Return the [X, Y] coordinate for the center point of the cell that contains the specified text.  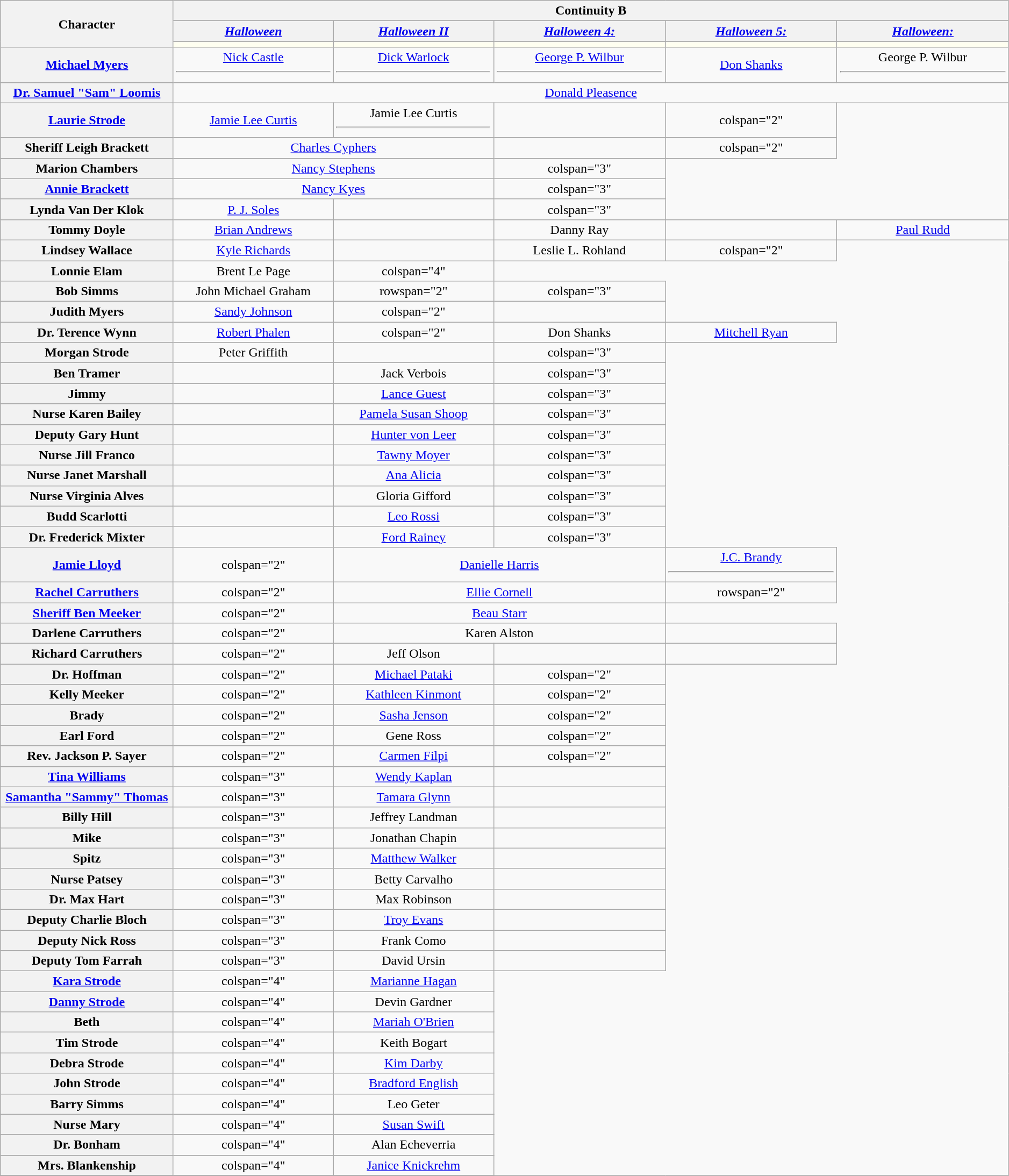
Sasha Jenson [413, 715]
Deputy Tom Farrah [87, 961]
Samantha "Sammy" Thomas [87, 797]
Danielle Harris [499, 565]
Deputy Gary Hunt [87, 434]
Dr. Hoffman [87, 674]
Budd Scarlotti [87, 516]
Mrs. Blankenship [87, 1165]
Ellie Cornell [499, 592]
Tamara Glynn [413, 797]
Halloween [253, 31]
Spitz [87, 858]
Kim Darby [413, 1063]
Beth [87, 1022]
Jeff Olson [413, 654]
Ben Tramer [87, 373]
Susan Swift [413, 1124]
Halloween 5: [752, 31]
J.C. Brandy [752, 565]
Bradford English [413, 1084]
Laurie Strode [87, 120]
Dr. Samuel "Sam" Loomis [87, 92]
Max Robinson [413, 899]
Charles Cyphers [333, 148]
Rachel Carruthers [87, 592]
Kathleen Kinmont [413, 695]
Nurse Karen Bailey [87, 414]
Pamela Susan Shoop [413, 414]
Debra Strode [87, 1063]
Marianne Hagan [413, 981]
Character [87, 24]
Alan Echeverria [413, 1145]
Halloween 4: [579, 31]
Danny Strode [87, 1002]
Annie Brackett [87, 189]
Mike [87, 838]
Michael Pataki [413, 674]
Jack Verbois [413, 373]
Bob Simms [87, 291]
Paul Rudd [922, 230]
Mitchell Ryan [752, 332]
Jamie Lloyd [87, 565]
Nurse Janet Marshall [87, 475]
Richard Carruthers [87, 654]
Ford Rainey [413, 537]
Nick Castle [253, 65]
Janice Knickrehm [413, 1165]
Tina Williams [87, 776]
Sandy Johnson [253, 312]
Matthew Walker [413, 858]
Nancy Kyes [333, 189]
Brian Andrews [253, 230]
Mariah O'Brien [413, 1022]
Tim Strode [87, 1043]
Nurse Patsey [87, 879]
Halloween II [413, 31]
Beau Starr [499, 612]
Halloween: [922, 31]
Leslie L. Rohland [579, 250]
Carmen Filpi [413, 756]
Nancy Stephens [333, 168]
Brent Le Page [253, 270]
Continuity B [591, 11]
Earl Ford [87, 736]
P. J. Soles [253, 209]
Keith Bogart [413, 1043]
Tommy Doyle [87, 230]
Gloria Gifford [413, 496]
Troy Evans [413, 920]
Kara Strode [87, 981]
Hunter von Leer [413, 434]
Dr. Max Hart [87, 899]
Tawny Moyer [413, 455]
John Strode [87, 1084]
Wendy Kaplan [413, 776]
Billy Hill [87, 817]
Donald Pleasence [591, 92]
Frank Como [413, 940]
Dr. Bonham [87, 1145]
Dr. Frederick Mixter [87, 537]
Sheriff Leigh Brackett [87, 148]
Betty Carvalho [413, 879]
Lonnie Elam [87, 270]
Barry Simms [87, 1104]
Nurse Jill Franco [87, 455]
Ana Alicia [413, 475]
Deputy Charlie Bloch [87, 920]
Peter Griffith [253, 353]
Gene Ross [413, 736]
Morgan Strode [87, 353]
Dick Warlock [413, 65]
Nurse Virginia Alves [87, 496]
Deputy Nick Ross [87, 940]
Devin Gardner [413, 1002]
Danny Ray [579, 230]
Leo Geter [413, 1104]
Brady [87, 715]
Sheriff Ben Meeker [87, 612]
Marion Chambers [87, 168]
John Michael Graham [253, 291]
Leo Rossi [413, 516]
Lindsey Wallace [87, 250]
Judith Myers [87, 312]
Jonathan Chapin [413, 838]
Karen Alston [499, 633]
Lance Guest [413, 394]
Rev. Jackson P. Sayer [87, 756]
Robert Phalen [253, 332]
Dr. Terence Wynn [87, 332]
Jimmy [87, 394]
Lynda Van Der Klok [87, 209]
Michael Myers [87, 65]
Jeffrey Landman [413, 817]
David Ursin [413, 961]
Darlene Carruthers [87, 633]
Kelly Meeker [87, 695]
Kyle Richards [253, 250]
Nurse Mary [87, 1124]
